Return (x, y) of the center of cell containing provided text 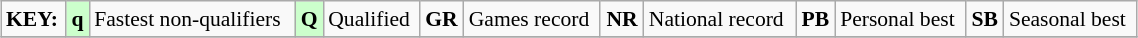
Personal best (900, 19)
q (78, 19)
PB (816, 19)
Seasonal best (1070, 19)
Games record (532, 19)
NR (622, 19)
KEY: (34, 19)
GR (442, 19)
SB (985, 19)
Fastest non-qualifiers (192, 19)
Q (309, 19)
National record (720, 19)
Qualified (371, 19)
